For the text-containing cell, return its midpoint in [X, Y] coordinate format. 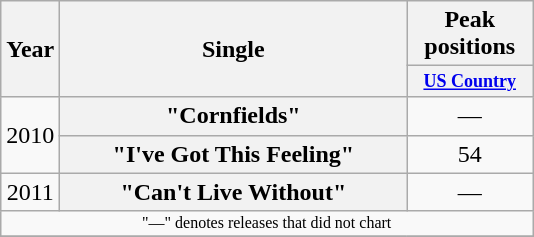
"I've Got This Feeling" [234, 154]
"Cornfields" [234, 116]
US Country [470, 82]
"—" denotes releases that did not chart [267, 223]
2010 [30, 135]
Peak positions [470, 34]
Year [30, 49]
54 [470, 154]
"Can't Live Without" [234, 192]
2011 [30, 192]
Single [234, 49]
